Extract the [x, y] coordinate from the center of the cell holding the provided text.  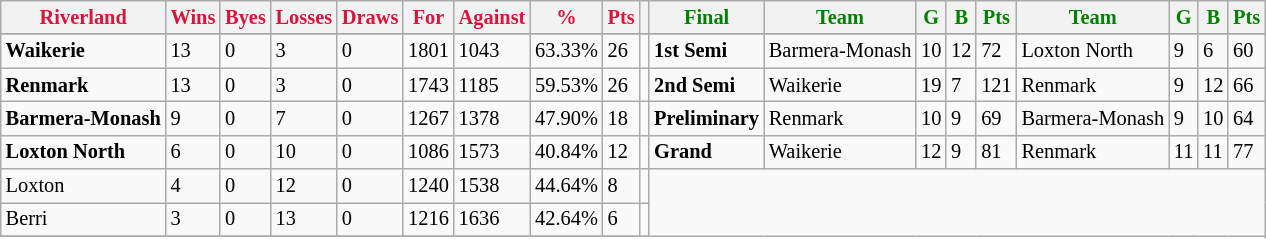
1185 [492, 85]
77 [1246, 152]
Wins [194, 17]
1043 [492, 51]
1st Semi [706, 51]
Byes [245, 17]
1538 [492, 186]
2nd Semi [706, 85]
1378 [492, 118]
59.53% [566, 85]
1240 [428, 186]
69 [996, 118]
1801 [428, 51]
Losses [304, 17]
19 [931, 85]
Draws [370, 17]
47.90% [566, 118]
% [566, 17]
18 [622, 118]
44.64% [566, 186]
64 [1246, 118]
1743 [428, 85]
72 [996, 51]
Loxton [84, 186]
For [428, 17]
8 [622, 186]
81 [996, 152]
63.33% [566, 51]
66 [1246, 85]
4 [194, 186]
Against [492, 17]
42.64% [566, 219]
1086 [428, 152]
40.84% [566, 152]
121 [996, 85]
Berri [84, 219]
1216 [428, 219]
60 [1246, 51]
Preliminary [706, 118]
Final [706, 17]
Riverland [84, 17]
1636 [492, 219]
1267 [428, 118]
1573 [492, 152]
Grand [706, 152]
